Return the (x, y) coordinate for the center point of the cell that contains the specified text.  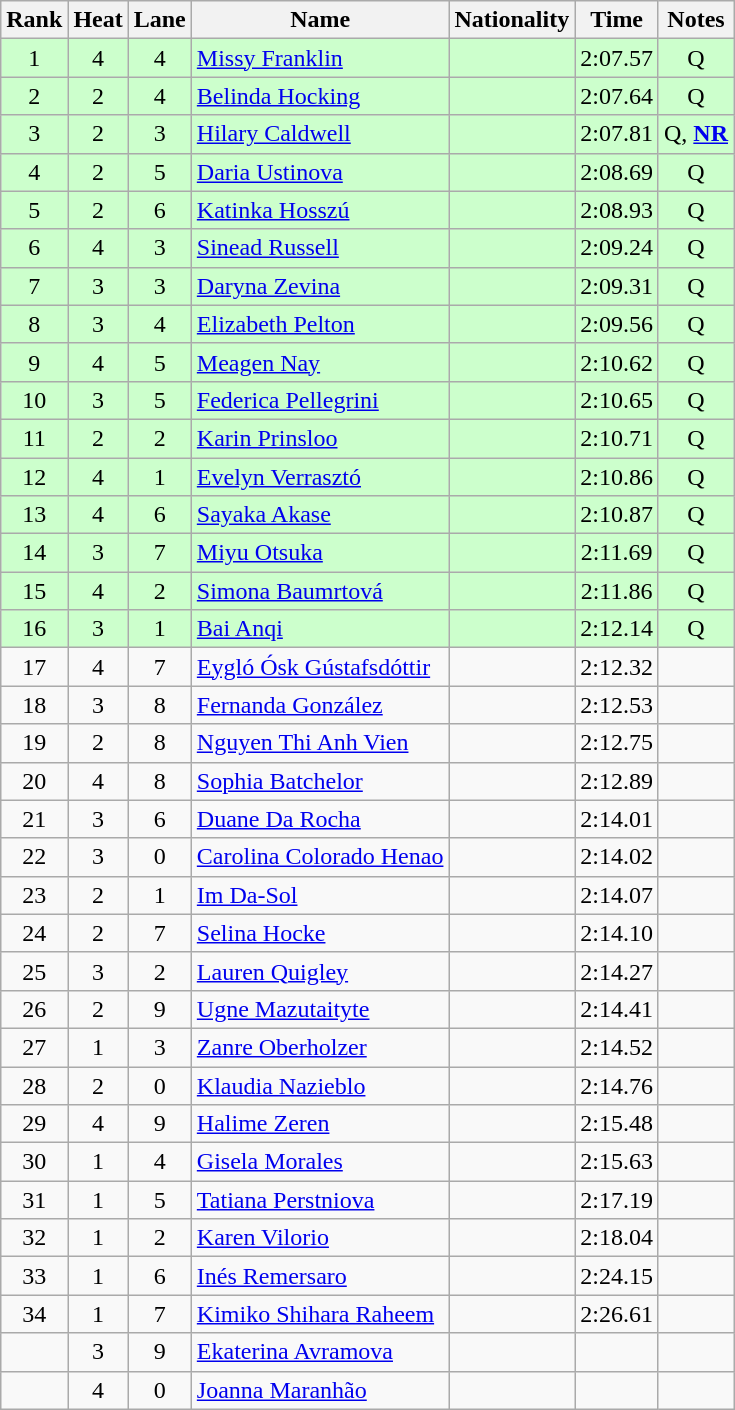
2:14.01 (617, 819)
18 (34, 705)
Tatiana Perstniova (320, 1200)
Notes (696, 20)
12 (34, 477)
Karen Vilorio (320, 1238)
Federica Pellegrini (320, 400)
Joanna Maranhão (320, 1390)
Simona Baumrtová (320, 591)
2:12.89 (617, 781)
24 (34, 933)
2:12.53 (617, 705)
Elizabeth Pelton (320, 324)
Sophia Batchelor (320, 781)
22 (34, 857)
Im Da-Sol (320, 895)
2:12.32 (617, 667)
Evelyn Verrasztó (320, 477)
2:10.71 (617, 438)
2:07.57 (617, 58)
Klaudia Nazieblo (320, 1085)
Rank (34, 20)
2:10.62 (617, 362)
2:14.52 (617, 1047)
Karin Prinsloo (320, 438)
10 (34, 400)
Halime Zeren (320, 1124)
2:18.04 (617, 1238)
2:14.07 (617, 895)
Miyu Otsuka (320, 553)
Gisela Morales (320, 1162)
2:15.63 (617, 1162)
Carolina Colorado Henao (320, 857)
23 (34, 895)
2:10.86 (617, 477)
Ekaterina Avramova (320, 1352)
2:07.81 (617, 134)
2:09.56 (617, 324)
27 (34, 1047)
14 (34, 553)
2:08.93 (617, 210)
Name (320, 20)
34 (34, 1314)
25 (34, 971)
16 (34, 629)
Sinead Russell (320, 248)
2:26.61 (617, 1314)
2:14.10 (617, 933)
2:24.15 (617, 1276)
30 (34, 1162)
2:08.69 (617, 172)
28 (34, 1085)
Daryna Zevina (320, 286)
Meagen Nay (320, 362)
2:12.75 (617, 743)
Zanre Oberholzer (320, 1047)
19 (34, 743)
29 (34, 1124)
Sayaka Akase (320, 515)
2:14.41 (617, 1009)
33 (34, 1276)
2:17.19 (617, 1200)
2:14.76 (617, 1085)
Ugne Mazutaityte (320, 1009)
2:14.27 (617, 971)
2:11.69 (617, 553)
21 (34, 819)
Katinka Hosszú (320, 210)
Fernanda González (320, 705)
2:09.31 (617, 286)
Daria Ustinova (320, 172)
Kimiko Shihara Raheem (320, 1314)
2:10.87 (617, 515)
Selina Hocke (320, 933)
26 (34, 1009)
17 (34, 667)
Nationality (512, 20)
2:09.24 (617, 248)
32 (34, 1238)
Nguyen Thi Anh Vien (320, 743)
Time (617, 20)
15 (34, 591)
Lane (160, 20)
Missy Franklin (320, 58)
Heat (98, 20)
2:15.48 (617, 1124)
20 (34, 781)
Duane Da Rocha (320, 819)
2:12.14 (617, 629)
Eygló Ósk Gústafsdóttir (320, 667)
Bai Anqi (320, 629)
2:14.02 (617, 857)
Inés Remersaro (320, 1276)
Hilary Caldwell (320, 134)
11 (34, 438)
31 (34, 1200)
Belinda Hocking (320, 96)
Lauren Quigley (320, 971)
2:07.64 (617, 96)
Q, NR (696, 134)
13 (34, 515)
2:11.86 (617, 591)
2:10.65 (617, 400)
